Extract the [X, Y] coordinate from the center of the cell holding the provided text.  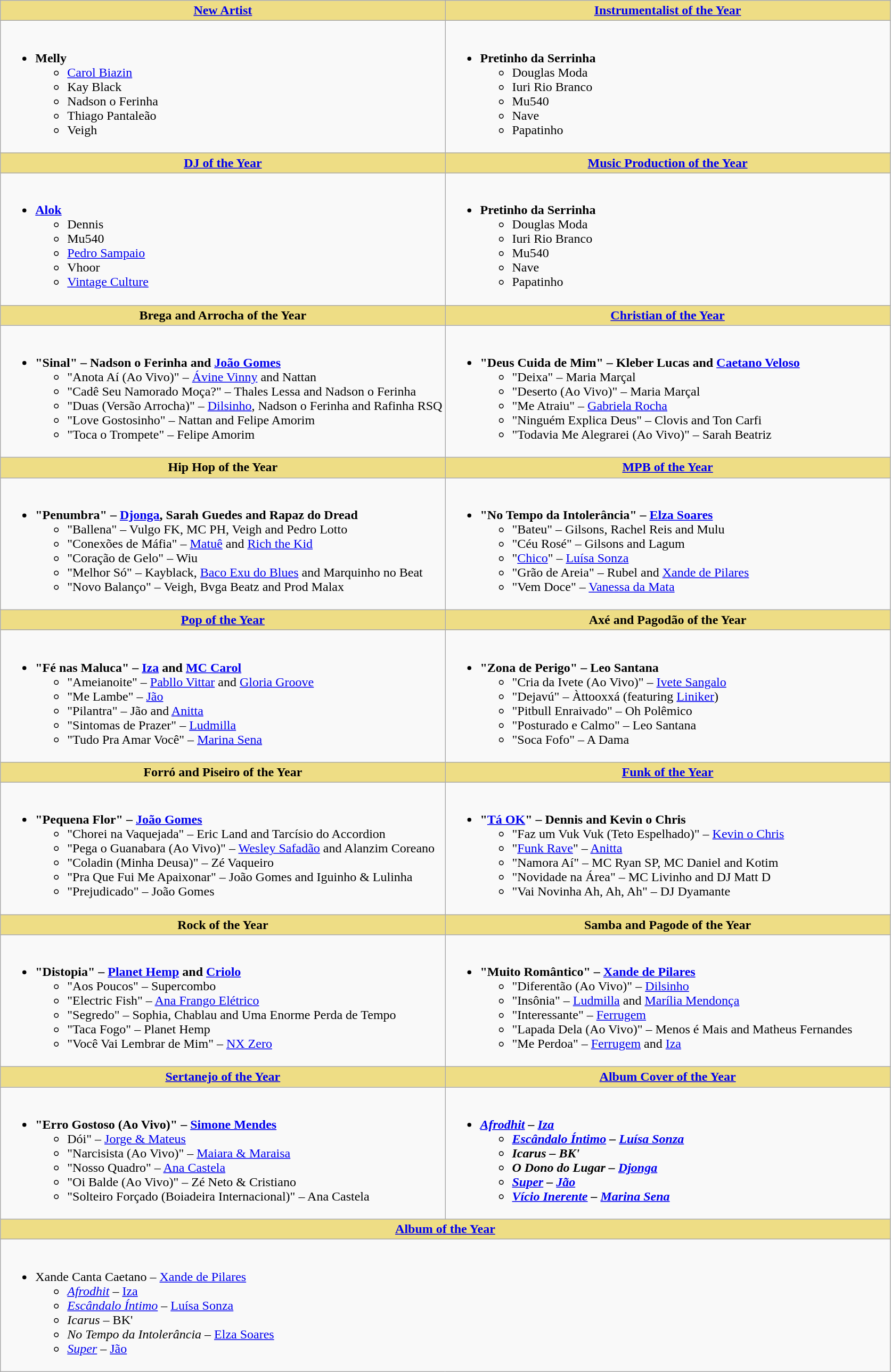
Afrodhit – IzaEscândalo Íntimo – Luísa SonzaIcarus – BK'O Dono do Lugar – DjongaSuper – JãoVício Inerente – Marina Sena [668, 1153]
MPB of the Year [668, 467]
Rock of the Year [223, 925]
Samba and Pagode of the Year [668, 925]
Instrumentalist of the Year [668, 11]
DJ of the Year [223, 163]
Album Cover of the Year [668, 1077]
Brega and Arrocha of the Year [223, 315]
New Artist [223, 11]
Sertanejo of the Year [223, 1077]
Forró and Piseiro of the Year [223, 772]
Pop of the Year [223, 620]
AlokDennisMu540Pedro SampaioVhoorVintage Culture [223, 239]
Album of the Year [445, 1229]
Music Production of the Year [668, 163]
Funk of the Year [668, 772]
MellyCarol BiazinKay BlackNadson o FerinhaThiago PantaleãoVeigh [223, 87]
Axé and Pagodão of the Year [668, 620]
Christian of the Year [668, 315]
Hip Hop of the Year [223, 467]
Xande Canta Caetano – Xande de PilaresAfrodhit – IzaEscândalo Íntimo – Luísa SonzaIcarus – BK'No Tempo da Intolerância – Elza SoaresSuper – Jão [445, 1305]
